Determine the (X, Y) coordinate at the center of the cell enclosing the given text.  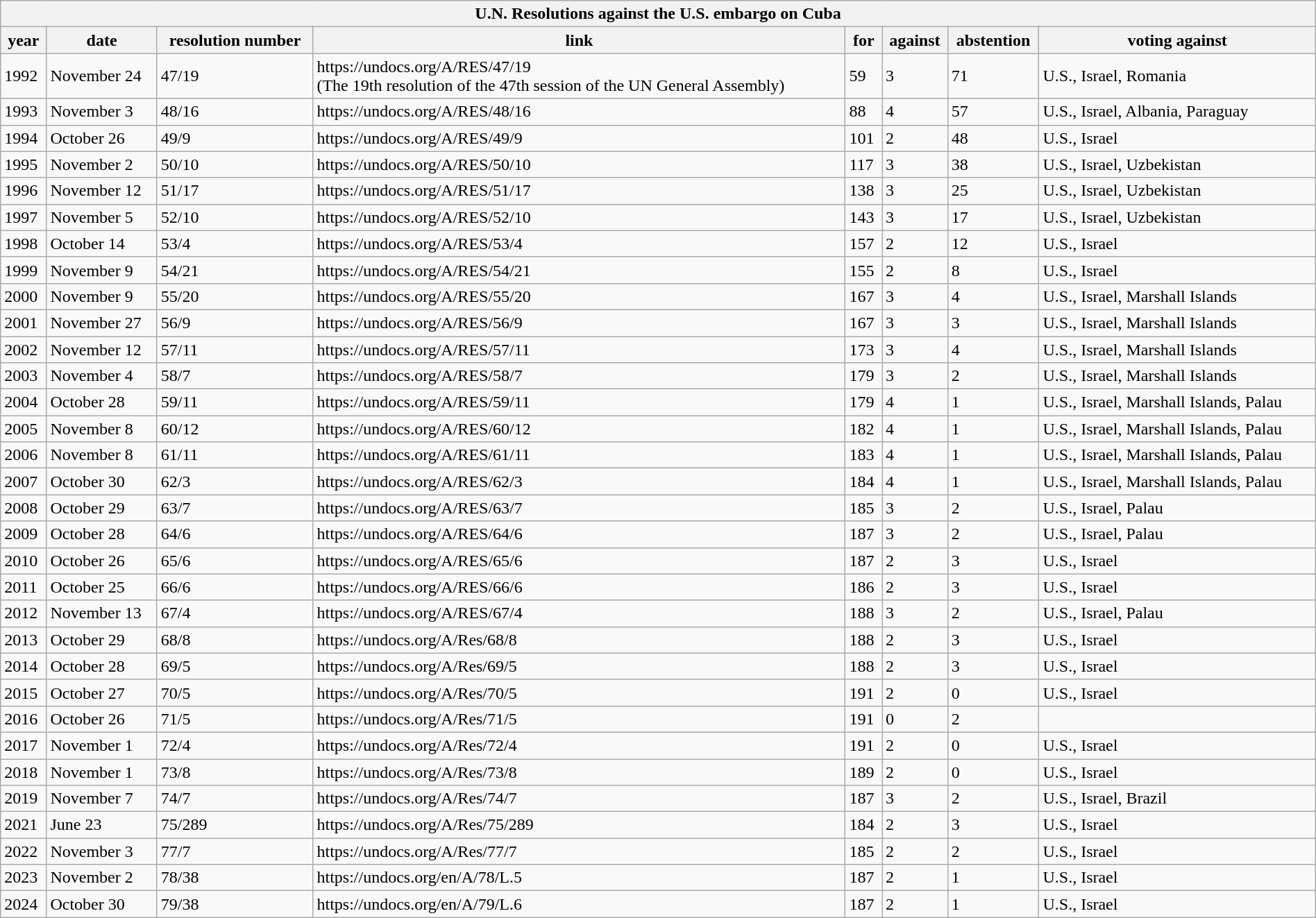
57/11 (235, 349)
138 (863, 191)
https://undocs.org/A/Res/75/289 (579, 825)
88 (863, 112)
75/289 (235, 825)
https://undocs.org/A/RES/66/6 (579, 587)
117 (863, 164)
https://undocs.org/A/RES/49/9 (579, 138)
78/38 (235, 878)
65/6 (235, 561)
186 (863, 587)
https://undocs.org/en/A/78/L.5 (579, 878)
2008 (24, 508)
47/19 (235, 76)
54/21 (235, 270)
182 (863, 429)
https://undocs.org/A/RES/50/10 (579, 164)
2009 (24, 534)
2000 (24, 296)
60/12 (235, 429)
https://undocs.org/A/Res/77/7 (579, 851)
51/17 (235, 191)
74/7 (235, 799)
157 (863, 244)
57 (993, 112)
November 24 (101, 76)
https://undocs.org/A/Res/68/8 (579, 640)
17 (993, 217)
50/10 (235, 164)
48/16 (235, 112)
2012 (24, 613)
voting against (1177, 40)
https://undocs.org/A/RES/60/12 (579, 429)
53/4 (235, 244)
2010 (24, 561)
https://undocs.org/A/RES/63/7 (579, 508)
64/6 (235, 534)
for (863, 40)
2001 (24, 323)
48 (993, 138)
https://undocs.org/A/RES/61/11 (579, 455)
12 (993, 244)
189 (863, 772)
https://undocs.org/A/RES/52/10 (579, 217)
2016 (24, 719)
2004 (24, 402)
2018 (24, 772)
https://undocs.org/A/RES/58/7 (579, 376)
55/20 (235, 296)
https://undocs.org/A/RES/48/16 (579, 112)
October 14 (101, 244)
October 25 (101, 587)
link (579, 40)
November 4 (101, 376)
143 (863, 217)
2011 (24, 587)
U.S., Israel, Albania, Paraguay (1177, 112)
2002 (24, 349)
2006 (24, 455)
https://undocs.org/A/RES/67/4 (579, 613)
1995 (24, 164)
2003 (24, 376)
56/9 (235, 323)
2023 (24, 878)
25 (993, 191)
62/3 (235, 482)
173 (863, 349)
1997 (24, 217)
https://undocs.org/A/RES/55/20 (579, 296)
2017 (24, 745)
U.S., Israel, Brazil (1177, 799)
66/6 (235, 587)
November 13 (101, 613)
https://undocs.org/A/RES/51/17 (579, 191)
https://undocs.org/A/Res/71/5 (579, 719)
1999 (24, 270)
2014 (24, 666)
73/8 (235, 772)
2013 (24, 640)
November 27 (101, 323)
1996 (24, 191)
2019 (24, 799)
June 23 (101, 825)
2015 (24, 692)
38 (993, 164)
https://undocs.org/A/RES/47/19(The 19th resolution of the 47th session of the UN General Assembly) (579, 76)
November 5 (101, 217)
1993 (24, 112)
71 (993, 76)
https://undocs.org/A/RES/53/4 (579, 244)
2024 (24, 904)
2022 (24, 851)
https://undocs.org/A/Res/73/8 (579, 772)
https://undocs.org/A/RES/57/11 (579, 349)
https://undocs.org/A/RES/54/21 (579, 270)
date (101, 40)
https://undocs.org/A/RES/62/3 (579, 482)
155 (863, 270)
59/11 (235, 402)
1992 (24, 76)
against (915, 40)
67/4 (235, 613)
year (24, 40)
70/5 (235, 692)
2007 (24, 482)
U.S., Israel, Romania (1177, 76)
101 (863, 138)
abstention (993, 40)
8 (993, 270)
72/4 (235, 745)
49/9 (235, 138)
October 27 (101, 692)
2021 (24, 825)
69/5 (235, 666)
https://undocs.org/A/Res/70/5 (579, 692)
https://undocs.org/A/Res/74/7 (579, 799)
1994 (24, 138)
https://undocs.org/A/Res/69/5 (579, 666)
68/8 (235, 640)
https://undocs.org/en/A/79/L.6 (579, 904)
U.N. Resolutions against the U.S. embargo on Cuba (658, 14)
1998 (24, 244)
2005 (24, 429)
79/38 (235, 904)
63/7 (235, 508)
58/7 (235, 376)
https://undocs.org/A/RES/64/6 (579, 534)
61/11 (235, 455)
November 7 (101, 799)
77/7 (235, 851)
59 (863, 76)
resolution number (235, 40)
183 (863, 455)
https://undocs.org/A/RES/56/9 (579, 323)
https://undocs.org/A/Res/72/4 (579, 745)
https://undocs.org/A/RES/59/11 (579, 402)
https://undocs.org/A/RES/65/6 (579, 561)
71/5 (235, 719)
52/10 (235, 217)
